Identify which cell holds the provided text, then report its [X, Y] central coordinate. 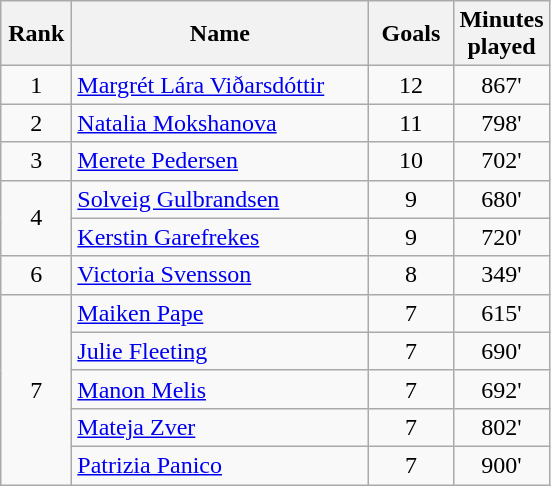
900' [502, 465]
8 [411, 275]
6 [36, 275]
798' [502, 123]
Minutes played [502, 34]
Victoria Svensson [220, 275]
Julie Fleeting [220, 351]
720' [502, 237]
Rank [36, 34]
Maiken Pape [220, 313]
615' [502, 313]
1 [36, 85]
10 [411, 161]
Natalia Mokshanova [220, 123]
Patrizia Panico [220, 465]
12 [411, 85]
Solveig Gulbrandsen [220, 199]
702' [502, 161]
Manon Melis [220, 389]
11 [411, 123]
Kerstin Garefrekes [220, 237]
Margrét Lára Viðarsdóttir [220, 85]
Goals [411, 34]
680' [502, 199]
Name [220, 34]
2 [36, 123]
4 [36, 218]
Mateja Zver [220, 427]
690' [502, 351]
692' [502, 389]
802' [502, 427]
349' [502, 275]
Merete Pedersen [220, 161]
867' [502, 85]
3 [36, 161]
